Find where the given text appears and provide that cell's center as (x, y) coordinate. 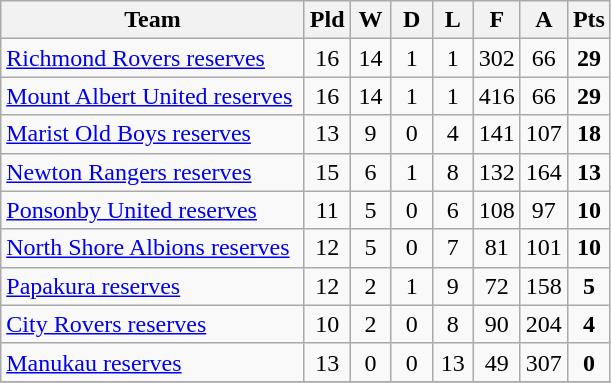
11 (327, 210)
90 (496, 324)
132 (496, 172)
North Shore Albions reserves (153, 248)
W (370, 20)
307 (544, 362)
15 (327, 172)
141 (496, 134)
72 (496, 286)
81 (496, 248)
Richmond Rovers reserves (153, 58)
101 (544, 248)
Ponsonby United reserves (153, 210)
Manukau reserves (153, 362)
416 (496, 96)
18 (588, 134)
City Rovers reserves (153, 324)
Marist Old Boys reserves (153, 134)
Team (153, 20)
Pld (327, 20)
F (496, 20)
7 (452, 248)
302 (496, 58)
107 (544, 134)
49 (496, 362)
108 (496, 210)
L (452, 20)
204 (544, 324)
A (544, 20)
Pts (588, 20)
Mount Albert United reserves (153, 96)
Papakura reserves (153, 286)
D (412, 20)
Newton Rangers reserves (153, 172)
158 (544, 286)
97 (544, 210)
164 (544, 172)
